Detect which cell encompasses the target text, then output its [x, y] center coordinate. 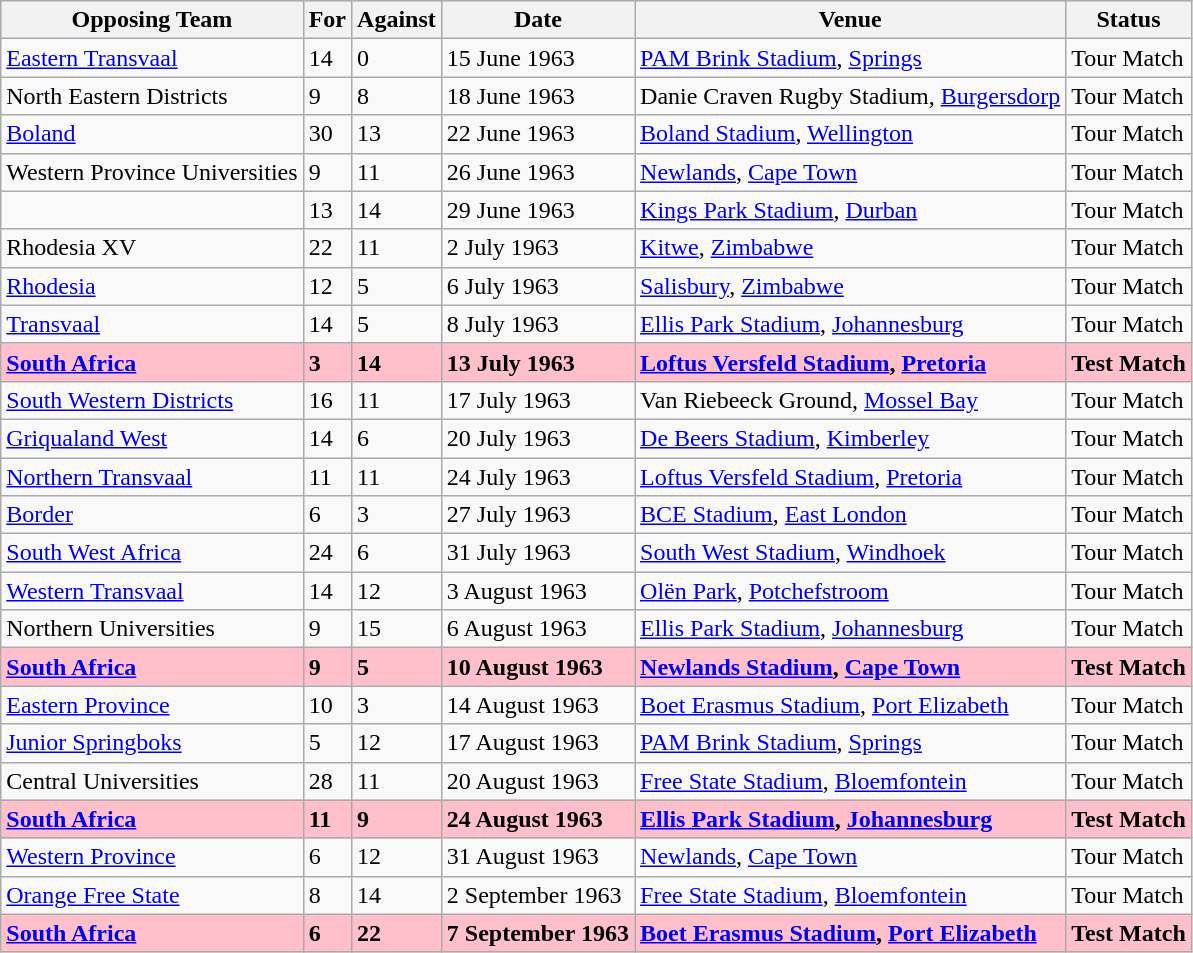
17 July 1963 [538, 400]
De Beers Stadium, Kimberley [850, 438]
28 [327, 781]
Olën Park, Potchefstroom [850, 591]
Western Province [152, 857]
13 July 1963 [538, 362]
15 June 1963 [538, 58]
Kitwe, Zimbabwe [850, 248]
31 August 1963 [538, 857]
Junior Springboks [152, 743]
Griqualand West [152, 438]
20 July 1963 [538, 438]
Border [152, 515]
27 July 1963 [538, 515]
2 July 1963 [538, 248]
10 [327, 705]
10 August 1963 [538, 667]
Opposing Team [152, 20]
Transvaal [152, 324]
Boland [152, 134]
2 September 1963 [538, 895]
Danie Craven Rugby Stadium, Burgersdorp [850, 96]
South Western Districts [152, 400]
6 July 1963 [538, 286]
Central Universities [152, 781]
Venue [850, 20]
Kings Park Stadium, Durban [850, 210]
14 August 1963 [538, 705]
Northern Transvaal [152, 477]
6 August 1963 [538, 629]
Boland Stadium, Wellington [850, 134]
Against [397, 20]
24 [327, 553]
29 June 1963 [538, 210]
Salisbury, Zimbabwe [850, 286]
20 August 1963 [538, 781]
North Eastern Districts [152, 96]
30 [327, 134]
16 [327, 400]
8 July 1963 [538, 324]
18 June 1963 [538, 96]
Date [538, 20]
15 [397, 629]
7 September 1963 [538, 933]
0 [397, 58]
Rhodesia [152, 286]
3 August 1963 [538, 591]
Eastern Province [152, 705]
Newlands Stadium, Cape Town [850, 667]
South West Africa [152, 553]
17 August 1963 [538, 743]
31 July 1963 [538, 553]
26 June 1963 [538, 172]
Western Transvaal [152, 591]
Northern Universities [152, 629]
Western Province Universities [152, 172]
24 August 1963 [538, 819]
Van Riebeeck Ground, Mossel Bay [850, 400]
Orange Free State [152, 895]
22 June 1963 [538, 134]
South West Stadium, Windhoek [850, 553]
For [327, 20]
24 July 1963 [538, 477]
Rhodesia XV [152, 248]
Eastern Transvaal [152, 58]
Status [1129, 20]
BCE Stadium, East London [850, 515]
